Detect which cell encompasses the target text, then output its [X, Y] center coordinate. 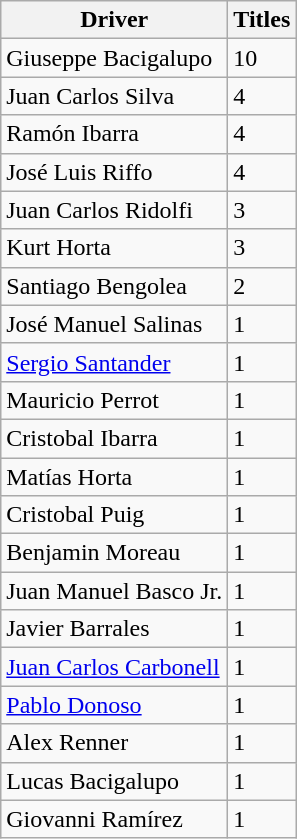
10 [262, 58]
Giovanni Ramírez [114, 819]
Juan Carlos Ridolfi [114, 210]
Mauricio Perrot [114, 400]
Titles [262, 20]
Santiago Bengolea [114, 286]
Benjamin Moreau [114, 553]
Lucas Bacigalupo [114, 781]
Kurt Horta [114, 248]
Juan Manuel Basco Jr. [114, 591]
Juan Carlos Silva [114, 96]
Pablo Donoso [114, 705]
Cristobal Puig [114, 515]
José Manuel Salinas [114, 324]
Matías Horta [114, 477]
2 [262, 286]
Cristobal Ibarra [114, 438]
Sergio Santander [114, 362]
José Luis Riffo [114, 172]
Driver [114, 20]
Javier Barrales [114, 629]
Juan Carlos Carbonell [114, 667]
Giuseppe Bacigalupo [114, 58]
Alex Renner [114, 743]
Ramón Ibarra [114, 134]
